For the text-containing cell, return its midpoint in (X, Y) coordinate format. 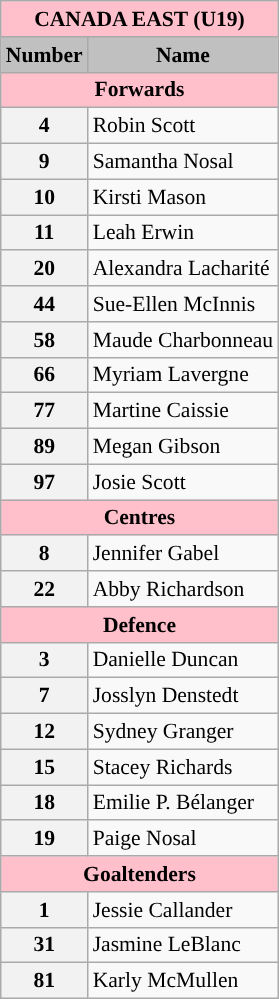
Jennifer Gabel (184, 554)
20 (44, 269)
Number (44, 55)
19 (44, 839)
3 (44, 660)
Josie Scott (184, 482)
Centres (140, 518)
Alexandra Lacharité (184, 269)
8 (44, 554)
Sue-Ellen McInnis (184, 304)
Defence (140, 625)
Leah Erwin (184, 233)
Sydney Granger (184, 732)
18 (44, 803)
12 (44, 732)
11 (44, 233)
Stacey Richards (184, 767)
44 (44, 304)
Goaltenders (140, 874)
Samantha Nosal (184, 162)
Danielle Duncan (184, 660)
Forwards (140, 90)
CANADA EAST (U19) (140, 19)
22 (44, 589)
31 (44, 945)
Myriam Lavergne (184, 375)
Megan Gibson (184, 447)
89 (44, 447)
Paige Nosal (184, 839)
Jessie Callander (184, 910)
15 (44, 767)
97 (44, 482)
4 (44, 126)
Martine Caissie (184, 411)
58 (44, 340)
66 (44, 375)
Abby Richardson (184, 589)
7 (44, 696)
Emilie P. Bélanger (184, 803)
9 (44, 162)
Kirsti Mason (184, 197)
1 (44, 910)
Maude Charbonneau (184, 340)
81 (44, 981)
77 (44, 411)
Karly McMullen (184, 981)
Name (184, 55)
Josslyn Denstedt (184, 696)
Jasmine LeBlanc (184, 945)
Robin Scott (184, 126)
10 (44, 197)
